Capture the cell that displays the provided text and extract its (X, Y) central coordinate. 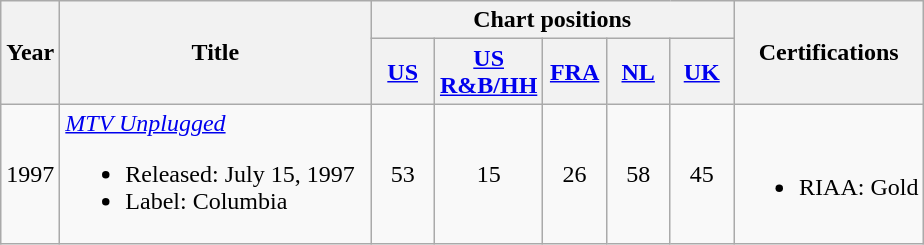
1997 (30, 174)
MTV UnpluggedReleased: July 15, 1997Label: Columbia (216, 174)
NL (638, 72)
FRA (575, 72)
15 (488, 174)
Year (30, 52)
UK (702, 72)
58 (638, 174)
26 (575, 174)
USR&B/HH (488, 72)
RIAA: Gold (829, 174)
US (403, 72)
Chart positions (552, 20)
Certifications (829, 52)
Title (216, 52)
45 (702, 174)
53 (403, 174)
